Return (x, y) of the center of cell containing provided text 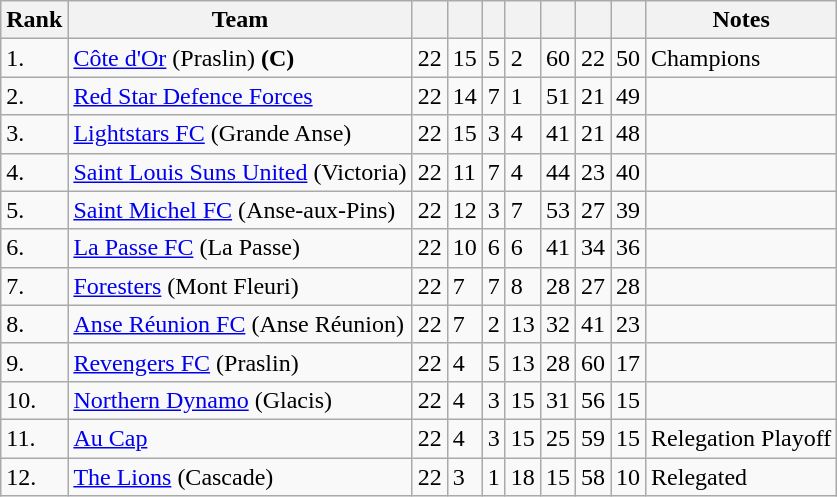
1. (34, 58)
53 (558, 210)
18 (522, 477)
12 (464, 210)
59 (592, 438)
4. (34, 172)
17 (628, 362)
32 (558, 324)
56 (592, 400)
8. (34, 324)
49 (628, 96)
25 (558, 438)
Champions (742, 58)
2. (34, 96)
The Lions (Cascade) (240, 477)
Revengers FC (Praslin) (240, 362)
3. (34, 134)
39 (628, 210)
36 (628, 248)
31 (558, 400)
10. (34, 400)
11. (34, 438)
Saint Michel FC (Anse-aux-Pins) (240, 210)
Rank (34, 20)
44 (558, 172)
50 (628, 58)
9. (34, 362)
51 (558, 96)
12. (34, 477)
Northern Dynamo (Glacis) (240, 400)
Au Cap (240, 438)
14 (464, 96)
7. (34, 286)
40 (628, 172)
11 (464, 172)
Saint Louis Suns United (Victoria) (240, 172)
6. (34, 248)
Côte d'Or (Praslin) (C) (240, 58)
48 (628, 134)
Red Star Defence Forces (240, 96)
Team (240, 20)
8 (522, 286)
Anse Réunion FC (Anse Réunion) (240, 324)
Foresters (Mont Fleuri) (240, 286)
Relegated (742, 477)
La Passe FC (La Passe) (240, 248)
Notes (742, 20)
34 (592, 248)
Relegation Playoff (742, 438)
Lightstars FC (Grande Anse) (240, 134)
5. (34, 210)
58 (592, 477)
